Extract the [x, y] coordinate from the center of the cell holding the provided text.  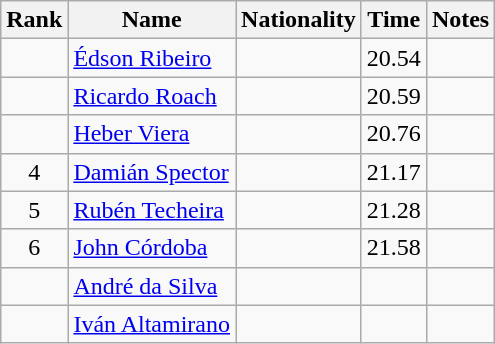
Iván Altamirano [152, 324]
André da Silva [152, 286]
21.28 [394, 210]
21.58 [394, 248]
Heber Viera [152, 134]
20.59 [394, 96]
John Córdoba [152, 248]
Notes [460, 20]
21.17 [394, 172]
20.54 [394, 58]
Rubén Techeira [152, 210]
Name [152, 20]
Damián Spector [152, 172]
Nationality [299, 20]
Ricardo Roach [152, 96]
4 [34, 172]
5 [34, 210]
Time [394, 20]
20.76 [394, 134]
Rank [34, 20]
6 [34, 248]
Édson Ribeiro [152, 58]
